From the cell containing the given text, extract its center point as [x, y] coordinate. 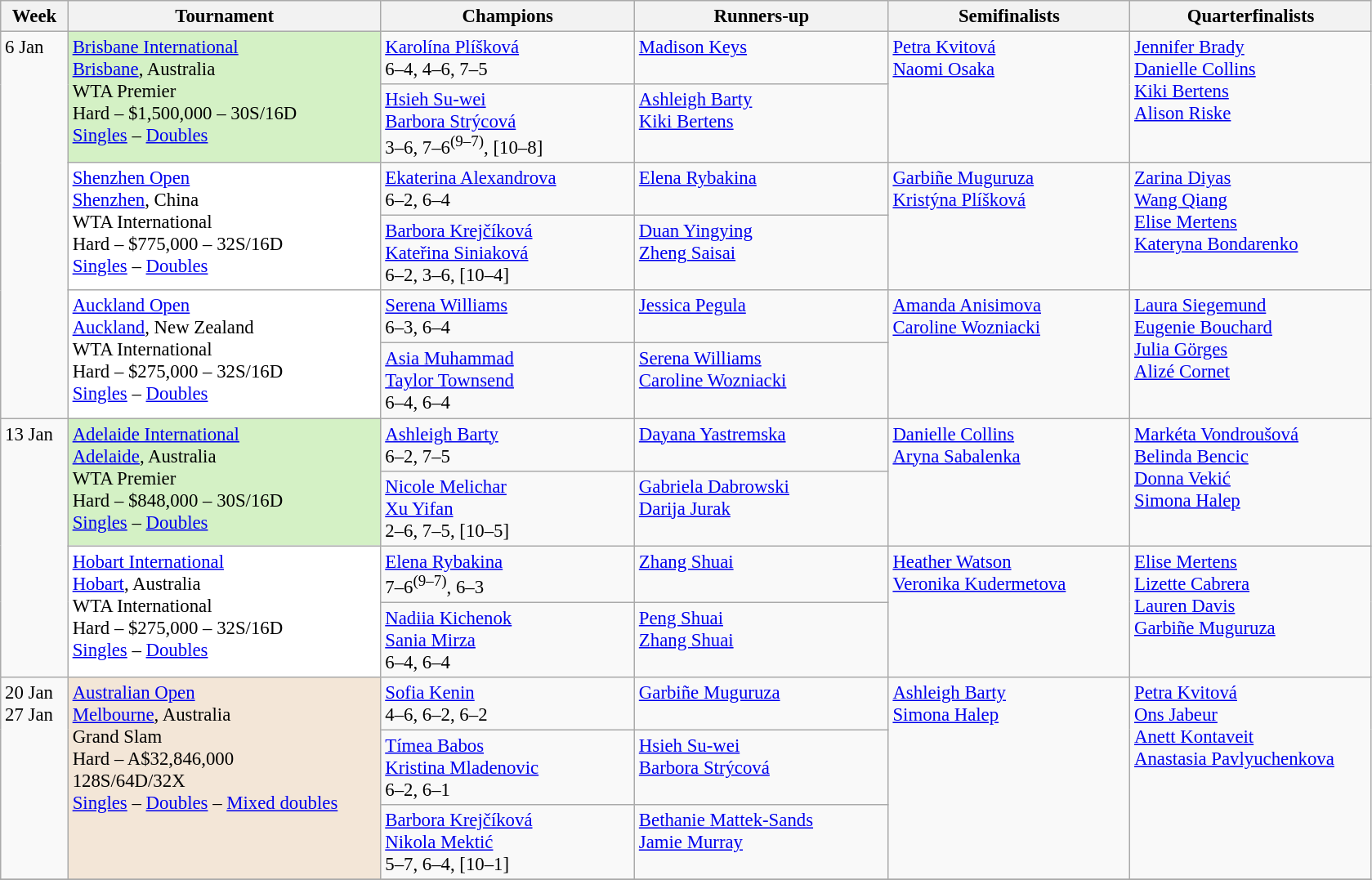
Markéta Vondroušová Belinda Bencic Donna Vekić Simona Halep [1251, 482]
Serena Williams Caroline Wozniacki [762, 381]
Champions [508, 16]
Hobart International Hobart, AustraliaWTA InternationalHard – $275,000 – 32S/16DSingles – Doubles [224, 611]
Australian Open Melbourne, AustraliaGrand SlamHard – A$32,846,000128S/64D/32XSingles – Doubles – Mixed doubles [224, 779]
Sofia Kenin 4–6, 6–2, 6–2 [508, 704]
Hsieh Su-wei Barbora Strýcová 3–6, 7–6(9–7), [10–8] [508, 123]
Auckland Open Auckland, New ZealandWTA InternationalHard – $275,000 – 32S/16DSingles – Doubles [224, 355]
Ashleigh Barty Kiki Bertens [762, 123]
Barbora Krejčíková Kateřina Siniaková 6–2, 3–6, [10–4] [508, 253]
Ashleigh Barty Simona Halep [1009, 779]
Jennifer Brady Danielle Collins Kiki Bertens Alison Riske [1251, 98]
Elise Mertens Lizette Cabrera Lauren Davis Garbiñe Muguruza [1251, 611]
Elena Rybakina [762, 190]
Adelaide International Adelaide, AustraliaWTA PremierHard – $848,000 – 30S/16DSingles – Doubles [224, 482]
Asia Muhammad Taylor Townsend 6–4, 6–4 [508, 381]
Garbiñe Muguruza [762, 704]
Bethanie Mattek-Sands Jamie Murray [762, 842]
Gabriela Dabrowski Darija Jurak [762, 508]
Shenzhen Open Shenzhen, ChinaWTA InternationalHard – $775,000 – 32S/16DSingles – Doubles [224, 226]
Zhang Shuai [762, 574]
Petra Kvitová Naomi Osaka [1009, 98]
Karolína Plíšková 6–4, 4–6, 7–5 [508, 59]
Duan Yingying Zheng Saisai [762, 253]
Madison Keys [762, 59]
20 Jan 27 Jan [34, 779]
Heather Watson Veronika Kudermetova [1009, 611]
Peng Shuai Zhang Shuai [762, 640]
Barbora Krejčíková Nikola Mektić 5–7, 6–4, [10–1] [508, 842]
Garbiñe Muguruza Kristýna Plíšková [1009, 226]
Laura Siegemund Eugenie Bouchard Julia Görges Alizé Cornet [1251, 355]
Serena Williams 6–3, 6–4 [508, 317]
Tournament [224, 16]
13 Jan [34, 547]
6 Jan [34, 226]
Hsieh Su-wei Barbora Strýcová [762, 767]
Quarterfinalists [1251, 16]
Tímea Babos Kristina Mladenovic 6–2, 6–1 [508, 767]
Zarina Diyas Wang Qiang Elise Mertens Kateryna Bondarenko [1251, 226]
Elena Rybakina 7–6(9–7), 6–3 [508, 574]
Runners-up [762, 16]
Jessica Pegula [762, 317]
Semifinalists [1009, 16]
Brisbane International Brisbane, AustraliaWTA PremierHard – $1,500,000 – 30S/16DSingles – Doubles [224, 98]
Nadiia Kichenok Sania Mirza 6–4, 6–4 [508, 640]
Week [34, 16]
Amanda Anisimova Caroline Wozniacki [1009, 355]
Danielle Collins Aryna Sabalenka [1009, 482]
Petra Kvitová Ons Jabeur Anett Kontaveit Anastasia Pavlyuchenkova [1251, 779]
Ashleigh Barty 6–2, 7–5 [508, 444]
Nicole Melichar Xu Yifan 2–6, 7–5, [10–5] [508, 508]
Ekaterina Alexandrova 6–2, 6–4 [508, 190]
Dayana Yastremska [762, 444]
